Find where the given text appears and provide that cell's center as (x, y) coordinate. 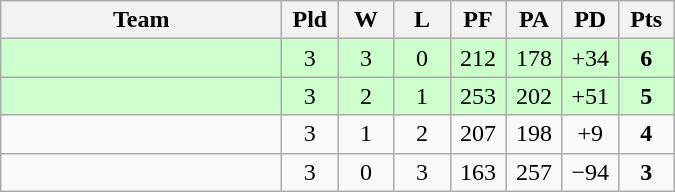
4 (646, 134)
207 (478, 134)
+9 (590, 134)
257 (534, 172)
253 (478, 96)
6 (646, 58)
178 (534, 58)
198 (534, 134)
212 (478, 58)
+34 (590, 58)
+51 (590, 96)
202 (534, 96)
−94 (590, 172)
L (422, 20)
Pts (646, 20)
Team (142, 20)
163 (478, 172)
PA (534, 20)
PD (590, 20)
5 (646, 96)
W (366, 20)
Pld (310, 20)
PF (478, 20)
